Scan for the cell matching the given text and deliver its (X, Y) coordinate at center. 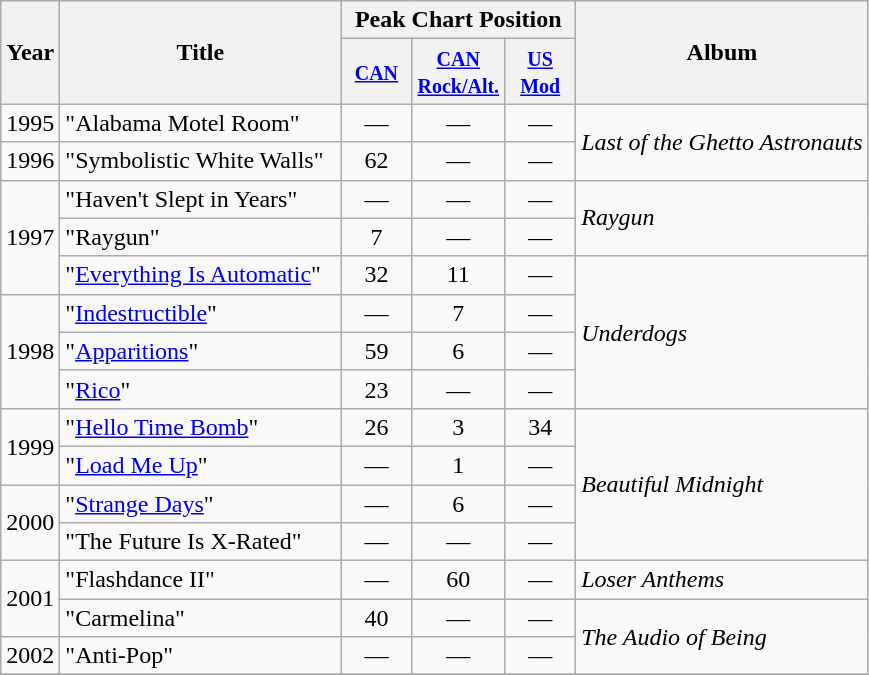
1996 (30, 161)
"Everything Is Automatic" (200, 275)
"Alabama Motel Room" (200, 123)
"Flashdance II" (200, 580)
1997 (30, 237)
Loser Anthems (722, 580)
"Apparitions" (200, 351)
"Haven't Slept in Years" (200, 199)
US Mod (540, 72)
40 (376, 618)
2002 (30, 656)
11 (458, 275)
62 (376, 161)
2001 (30, 599)
Album (722, 52)
3 (458, 427)
"Indestructible" (200, 313)
34 (540, 427)
Year (30, 52)
Beautiful Midnight (722, 484)
Peak Chart Position (458, 20)
"Hello Time Bomb" (200, 427)
1995 (30, 123)
Underdogs (722, 332)
Raygun (722, 218)
The Audio of Being (722, 637)
2000 (30, 522)
1 (458, 465)
1998 (30, 351)
"Rico" (200, 389)
"Raygun" (200, 237)
26 (376, 427)
"Load Me Up" (200, 465)
"Anti-Pop" (200, 656)
"The Future Is X-Rated" (200, 542)
"Carmelina" (200, 618)
1999 (30, 446)
Last of the Ghetto Astronauts (722, 142)
Title (200, 52)
59 (376, 351)
60 (458, 580)
32 (376, 275)
"Symbolistic White Walls" (200, 161)
23 (376, 389)
CAN Rock/Alt. (458, 72)
"Strange Days" (200, 503)
CAN (376, 72)
